Scan for the cell matching the given text and deliver its (X, Y) coordinate at center. 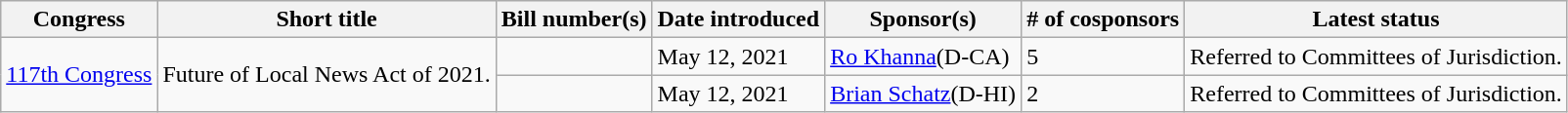
Latest status (1376, 19)
Future of Local News Act of 2021. (327, 75)
Sponsor(s) (923, 19)
# of cosponsors (1103, 19)
Congress (79, 19)
117th Congress (79, 75)
2 (1103, 94)
Date introduced (739, 19)
Short title (327, 19)
Bill number(s) (574, 19)
Brian Schatz(D-HI) (923, 94)
Ro Khanna(D-CA) (923, 56)
5 (1103, 56)
